Capture the cell that displays the provided text and extract its (X, Y) central coordinate. 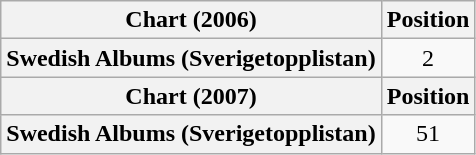
Chart (2007) (191, 96)
51 (428, 134)
2 (428, 58)
Chart (2006) (191, 20)
